Output the [x, y] coordinate of the center of the cell containing the given text.  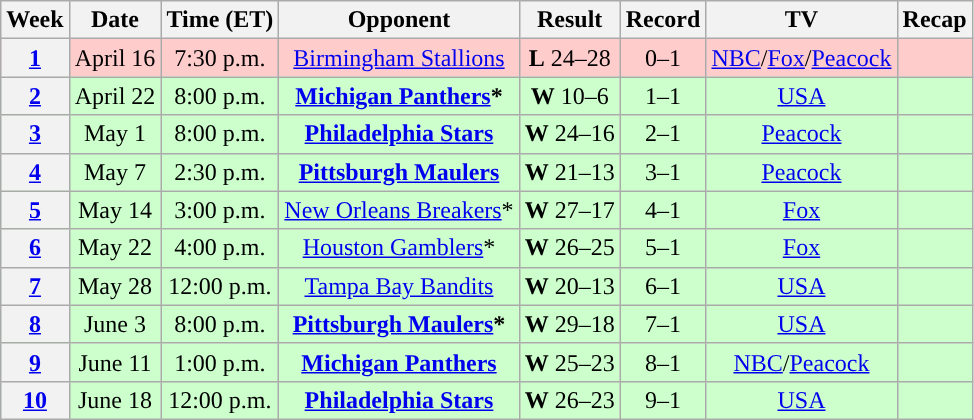
NBC/Peacock [802, 362]
1 [35, 58]
4:00 p.m. [220, 248]
April 16 [115, 58]
NBC/Fox/Peacock [802, 58]
W 26–25 [570, 248]
5 [35, 210]
5–1 [663, 248]
W 20–13 [570, 286]
Houston Gamblers* [399, 248]
4 [35, 172]
June 3 [115, 324]
Pittsburgh Maulers* [399, 324]
May 28 [115, 286]
W 25–23 [570, 362]
3 [35, 134]
Record [663, 20]
9 [35, 362]
3:00 p.m. [220, 210]
Week [35, 20]
2:30 p.m. [220, 172]
June 18 [115, 400]
May 1 [115, 134]
Date [115, 20]
0–1 [663, 58]
L 24–28 [570, 58]
2–1 [663, 134]
1–1 [663, 96]
10 [35, 400]
8 [35, 324]
W 29–18 [570, 324]
W 10–6 [570, 96]
May 14 [115, 210]
W 27–17 [570, 210]
9–1 [663, 400]
7–1 [663, 324]
Tampa Bay Bandits [399, 286]
New Orleans Breakers* [399, 210]
Opponent [399, 20]
Time (ET) [220, 20]
April 22 [115, 96]
7:30 p.m. [220, 58]
2 [35, 96]
7 [35, 286]
W 24–16 [570, 134]
June 11 [115, 362]
May 7 [115, 172]
Recap [934, 20]
Michigan Panthers* [399, 96]
Result [570, 20]
W 26–23 [570, 400]
May 22 [115, 248]
6–1 [663, 286]
W 21–13 [570, 172]
TV [802, 20]
1:00 p.m. [220, 362]
Birmingham Stallions [399, 58]
4–1 [663, 210]
3–1 [663, 172]
Pittsburgh Maulers [399, 172]
Michigan Panthers [399, 362]
6 [35, 248]
8–1 [663, 362]
